Extract the (x, y) coordinate from the center of the cell holding the provided text.  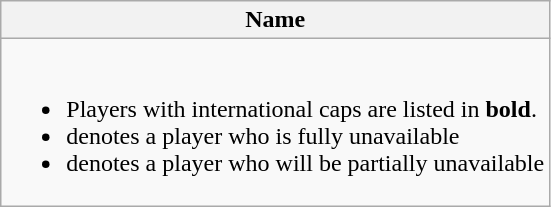
Name (276, 20)
Players with international caps are listed in bold. denotes a player who is fully unavailable denotes a player who will be partially unavailable (276, 122)
